Find where the given text appears and provide that cell's center as [x, y] coordinate. 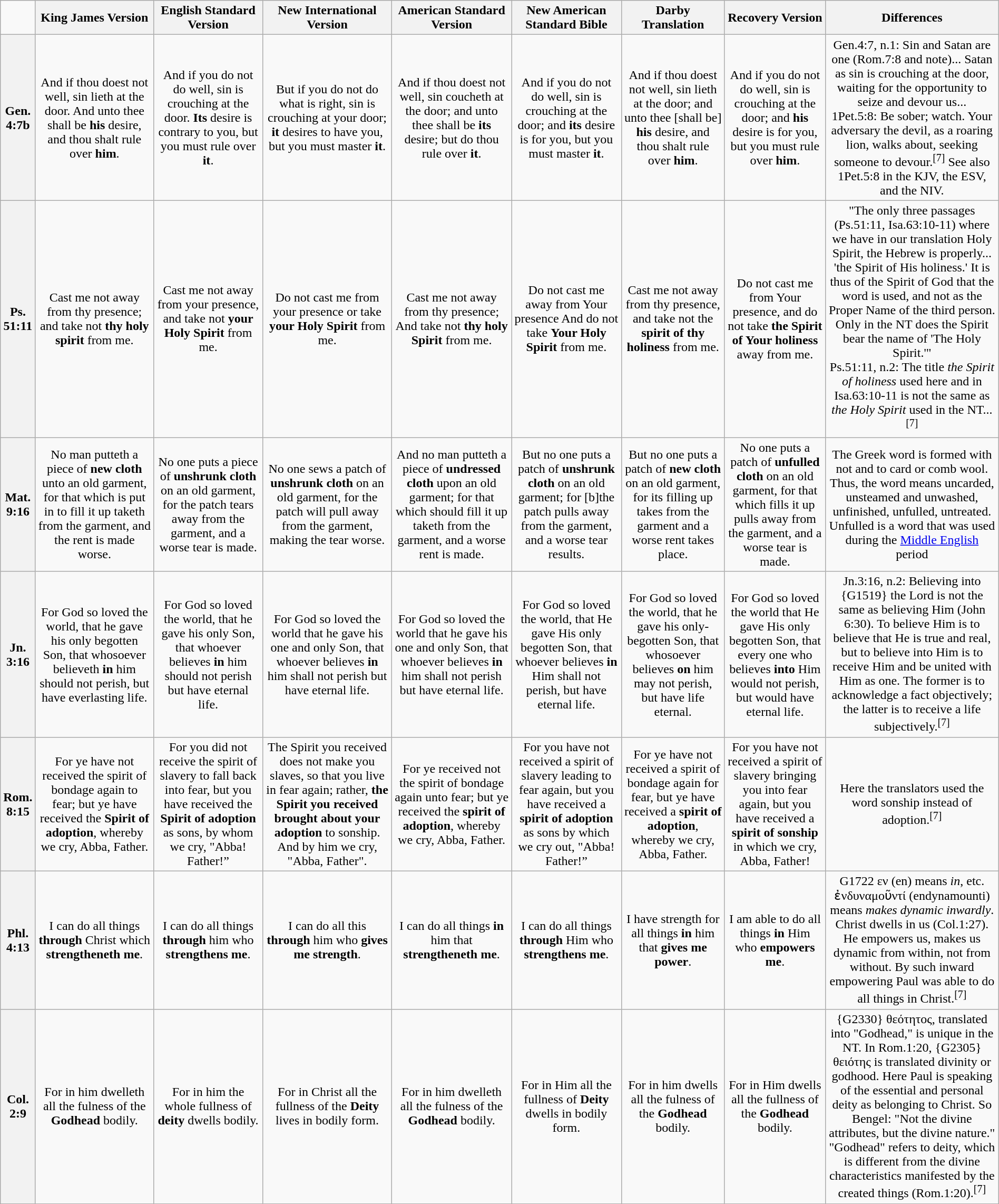
I can do all this through him who gives me strength. [328, 940]
For God so loved the world, that he gave his only begotten Son, that whosoever believeth in him should not perish, but have everlasting life. [94, 655]
Here the translators used the word sonship instead of adoption.[7] [912, 804]
Do not cast me from Your presence, and do not take the Spirit of Your holiness away from me. [775, 319]
New International Version [328, 18]
For in him the whole fullness of deity dwells bodily. [208, 1107]
Jn.3:16 [18, 655]
And if thou doest not well, sin coucheth at the door; and unto thee shall be its desire; but do thou rule over it. [451, 118]
And if you do not do well, sin is crouching at the door; and its desire is for you, but you must master it. [566, 118]
For God so loved the world, that he gave his only Son, that whoever believes in him should not perish but have eternal life. [208, 655]
Do not cast me from your presence or take your Holy Spirit from me. [328, 319]
And if thou doest not well, sin lieth at the door; and unto thee [shall be] his desire, and thou shalt rule over him. [673, 118]
For God so loved the world, that he gave his only-begotten Son, that whosoever believes on him may not perish, but have life eternal. [673, 655]
Rom.8:15 [18, 804]
For in Christ all the fullness of the Deity lives in bodily form. [328, 1107]
Darby Translation [673, 18]
No one sews a patch of unshrunk cloth on an old garment, for the patch will pull away from the garment, making the tear worse. [328, 504]
Gen.4:7b [18, 118]
For in him dwells all the fulness of the Godhead bodily. [673, 1107]
Mat.9:16 [18, 504]
For in Him dwells all the fullness of the Godhead bodily. [775, 1107]
And if you do not do well, sin is crouching at the door; and his desire is for you, but you must rule over him. [775, 118]
Do not cast me away from Your presence And do not take Your Holy Spirit from me. [566, 319]
American Standard Version [451, 18]
I can do all things through him who strengthens me. [208, 940]
I have strength for all things in him that gives me power. [673, 940]
Cast me not away from thy presence; And take not thy holy Spirit from me. [451, 319]
But no one puts a patch of new cloth on an old garment, for its filling up takes from the garment and a worse rent takes place. [673, 504]
For God so loved the world that He gave His only begotten Son, that every one who believes into Him would not perish, but would have eternal life. [775, 655]
For ye have not received the spirit of bondage again to fear; but ye have received the Spirit of adoption, whereby we cry, Abba, Father. [94, 804]
English Standard Version [208, 18]
Cast me not away from your presence, and take not your Holy Spirit from me. [208, 319]
I am able to do all things in Him who empowers me. [775, 940]
No one puts a patch of unfulled cloth on an old garment, for that which fills it up pulls away from the garment, and a worse tear is made. [775, 504]
Cast me not away from thy presence; and take not thy holy spirit from me. [94, 319]
New American Standard Bible [566, 18]
But no one puts a patch of unshrunk cloth on an old garment; for [b]the patch pulls away from the garment, and a worse tear results. [566, 504]
Ps.51:11 [18, 319]
Phl.4:13 [18, 940]
No one puts a piece of unshrunk cloth on an old garment, for the patch tears away from the garment, and a worse tear is made. [208, 504]
Col.2:9 [18, 1107]
For God so loved the world, that He gave His only begotten Son, that whoever believes in Him shall not perish, but have eternal life. [566, 655]
And if you do not do well, sin is crouching at the door. Its desire is contrary to you, but you must rule over it. [208, 118]
I can do all things in him that strengtheneth me. [451, 940]
For you have not received a spirit of slavery bringing you into fear again, but you have received a spirit of sonship in which we cry, Abba, Father! [775, 804]
I can do all things through Him who strengthens me. [566, 940]
Recovery Version [775, 18]
Differences [912, 18]
No man putteth a piece of new cloth unto an old garment, for that which is put in to fill it up taketh from the garment, and the rent is made worse. [94, 504]
For in Him all the fullness of Deity dwells in bodily form. [566, 1107]
For ye have not received a spirit of bondage again for fear, but ye have received a spirit of adoption, whereby we cry, Abba, Father. [673, 804]
Cast me not away from thy presence, and take not the spirit of thy holiness from me. [673, 319]
For ye received not the spirit of bondage again unto fear; but ye received the spirit of adoption, whereby we cry, Abba, Father. [451, 804]
And if thou doest not well, sin lieth at the door. And unto thee shall be his desire, and thou shalt rule over him. [94, 118]
I can do all things through Christ which strengtheneth me. [94, 940]
But if you do not do what is right, sin is crouching at your door; it desires to have you, but you must master it. [328, 118]
King James Version [94, 18]
